Search for the cell housing the specified text and yield its (X, Y) center coordinate. 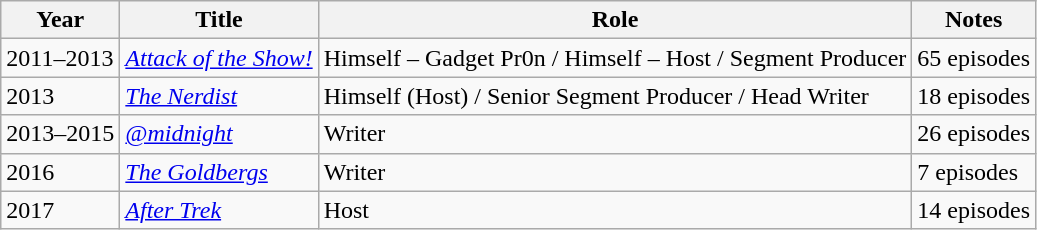
Host (615, 210)
The Goldbergs (219, 172)
Role (615, 20)
2013 (60, 96)
7 episodes (974, 172)
After Trek (219, 210)
Himself (Host) / Senior Segment Producer / Head Writer (615, 96)
Notes (974, 20)
65 episodes (974, 58)
18 episodes (974, 96)
@midnight (219, 134)
2011–2013 (60, 58)
Year (60, 20)
2013–2015 (60, 134)
Attack of the Show! (219, 58)
Himself – Gadget Pr0n / Himself – Host / Segment Producer (615, 58)
Title (219, 20)
26 episodes (974, 134)
14 episodes (974, 210)
2017 (60, 210)
The Nerdist (219, 96)
2016 (60, 172)
